Return (x, y) of the center of cell containing provided text 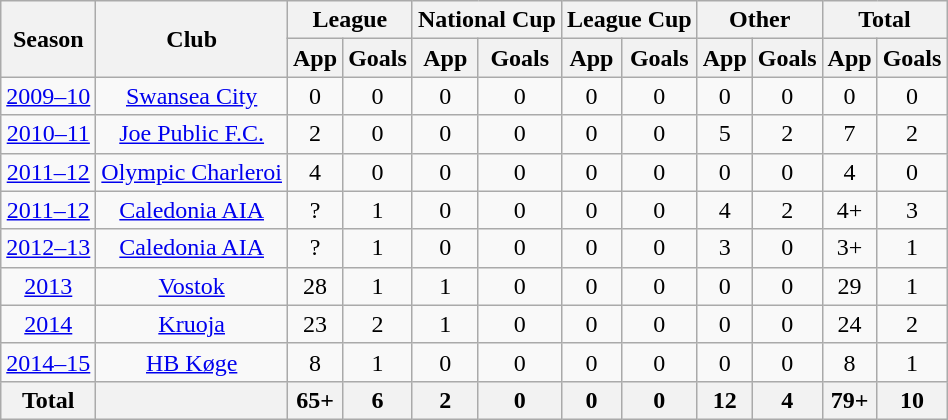
Vostok (192, 286)
29 (850, 286)
2014–15 (48, 362)
79+ (850, 400)
Kruoja (192, 324)
3+ (850, 248)
Club (192, 39)
Olympic Charleroi (192, 172)
5 (724, 134)
10 (912, 400)
23 (316, 324)
2009–10 (48, 96)
Other (760, 20)
2010–11 (48, 134)
2012–13 (48, 248)
4+ (850, 210)
League Cup (629, 20)
12 (724, 400)
Swansea City (192, 96)
6 (378, 400)
HB Køge (192, 362)
28 (316, 286)
24 (850, 324)
2013 (48, 286)
League (350, 20)
2014 (48, 324)
Season (48, 39)
7 (850, 134)
Joe Public F.C. (192, 134)
65+ (316, 400)
National Cup (486, 20)
